Return the [X, Y] coordinate for the center point of the cell that contains the specified text.  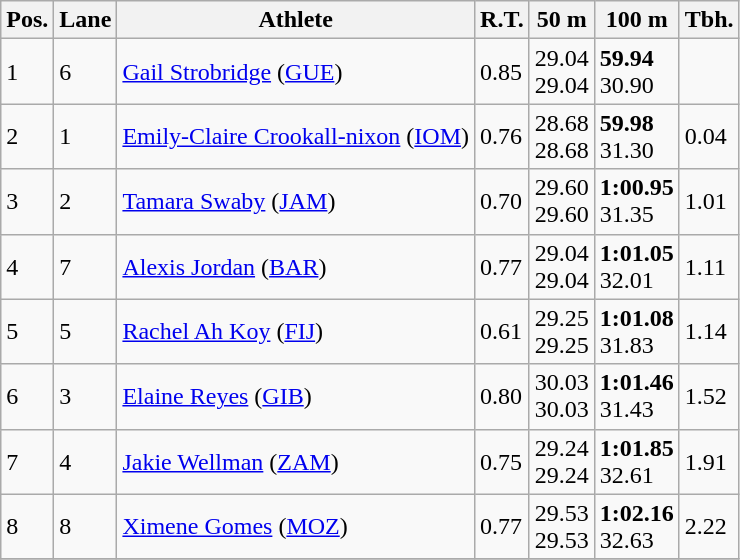
1:00.9531.35 [636, 202]
Lane [86, 20]
Rachel Ah Koy (FIJ) [296, 332]
0.80 [502, 396]
0.70 [502, 202]
29.6029.60 [562, 202]
Tamara Swaby (JAM) [296, 202]
Pos. [28, 20]
59.9430.90 [636, 72]
100 m [636, 20]
29.2429.24 [562, 462]
59.9831.30 [636, 136]
Elaine Reyes (GIB) [296, 396]
1:01.4631.43 [636, 396]
29.5329.53 [562, 526]
Jakie Wellman (ZAM) [296, 462]
Alexis Jordan (BAR) [296, 266]
R.T. [502, 20]
1:01.0532.01 [636, 266]
2.22 [709, 526]
0.04 [709, 136]
0.85 [502, 72]
0.75 [502, 462]
1:02.1632.63 [636, 526]
1.14 [709, 332]
1.52 [709, 396]
1:01.8532.61 [636, 462]
Ximene Gomes (MOZ) [296, 526]
1:01.0831.83 [636, 332]
0.76 [502, 136]
28.6828.68 [562, 136]
Tbh. [709, 20]
Emily-Claire Crookall-nixon (IOM) [296, 136]
1.11 [709, 266]
Gail Strobridge (GUE) [296, 72]
29.2529.25 [562, 332]
50 m [562, 20]
0.61 [502, 332]
1.01 [709, 202]
Athlete [296, 20]
30.0330.03 [562, 396]
1.91 [709, 462]
